Search for the cell housing the specified text and yield its [X, Y] center coordinate. 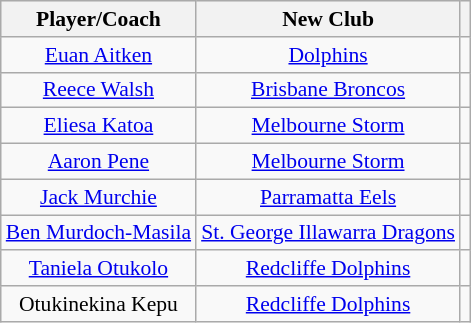
Jack Murchie [98, 197]
Taniela Otukolo [98, 269]
Player/Coach [98, 19]
Reece Walsh [98, 90]
Brisbane Broncos [328, 90]
New Club [328, 19]
Eliesa Katoa [98, 126]
Ben Murdoch-Masila [98, 233]
Aaron Pene [98, 162]
Dolphins [328, 55]
St. George Illawarra Dragons [328, 233]
Euan Aitken [98, 55]
Otukinekina Kepu [98, 304]
Parramatta Eels [328, 197]
